Provide the (X, Y) coordinate of the cell's center where the given text is located.  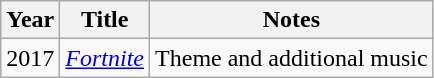
2017 (30, 58)
Year (30, 20)
Notes (292, 20)
Theme and additional music (292, 58)
Title (105, 20)
Fortnite (105, 58)
